From the cell containing the given text, extract its center point as (X, Y) coordinate. 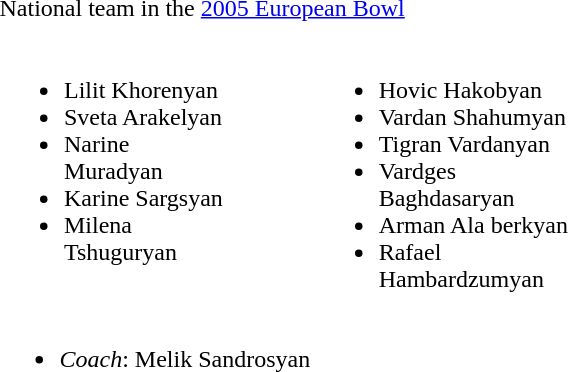
Lilit KhorenyanSveta ArakelyanNarine MuradyanKarine SargsyanMilena Tshuguryan (118, 171)
